Extract the (X, Y) coordinate from the center of the cell holding the provided text.  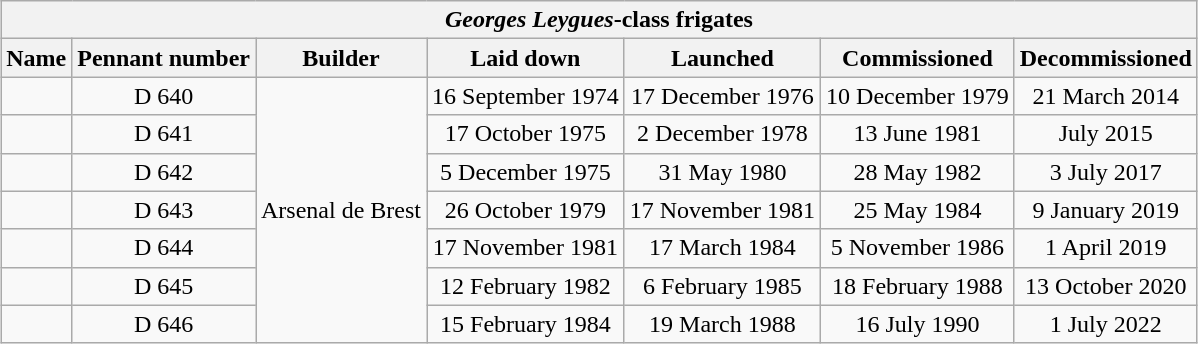
5 December 1975 (526, 172)
28 May 1982 (918, 172)
26 October 1979 (526, 210)
13 October 2020 (1106, 286)
31 May 1980 (722, 172)
Arsenal de Brest (342, 210)
9 January 2019 (1106, 210)
3 July 2017 (1106, 172)
17 December 1976 (722, 96)
Commissioned (918, 58)
D 645 (164, 286)
Launched (722, 58)
17 October 1975 (526, 134)
18 February 1988 (918, 286)
10 December 1979 (918, 96)
6 February 1985 (722, 286)
15 February 1984 (526, 324)
Georges Leygues-class frigates (600, 20)
1 April 2019 (1106, 248)
16 September 1974 (526, 96)
D 640 (164, 96)
1 July 2022 (1106, 324)
Name (36, 58)
16 July 1990 (918, 324)
D 646 (164, 324)
13 June 1981 (918, 134)
July 2015 (1106, 134)
17 March 1984 (722, 248)
12 February 1982 (526, 286)
5 November 1986 (918, 248)
21 March 2014 (1106, 96)
Builder (342, 58)
Decommissioned (1106, 58)
D 641 (164, 134)
19 March 1988 (722, 324)
25 May 1984 (918, 210)
Laid down (526, 58)
D 644 (164, 248)
2 December 1978 (722, 134)
Pennant number (164, 58)
D 642 (164, 172)
D 643 (164, 210)
